Extract the [x, y] coordinate from the center of the cell holding the provided text.  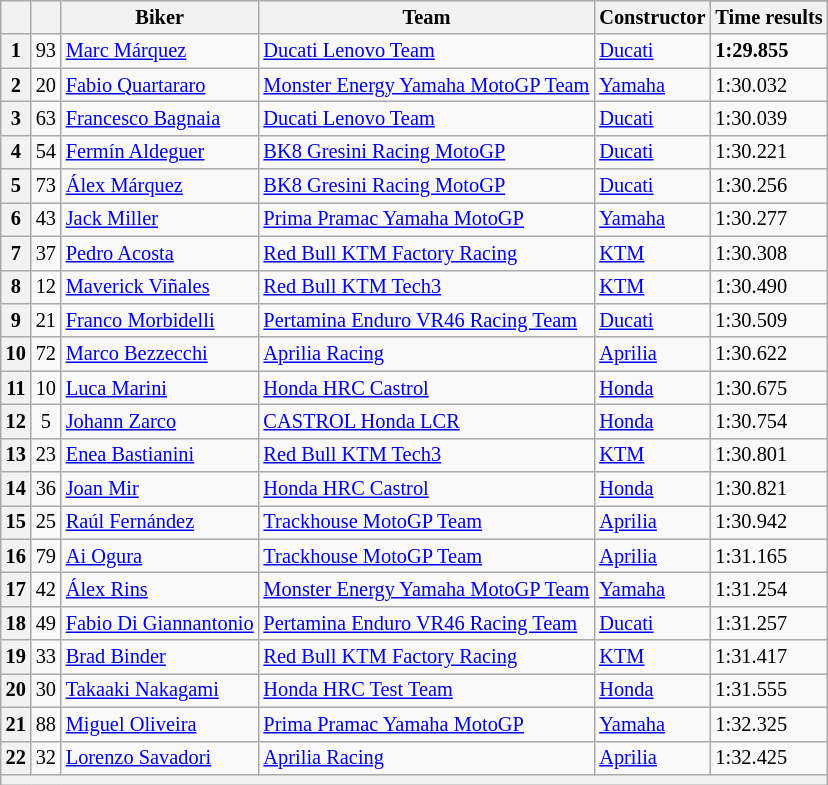
30 [46, 690]
14 [16, 489]
Fabio Quartararo [160, 85]
25 [46, 522]
15 [16, 522]
Jack Miller [160, 219]
Fabio Di Giannantonio [160, 623]
1:31.417 [768, 657]
1:30.942 [768, 522]
CASTROL Honda LCR [427, 421]
Álex Márquez [160, 186]
33 [46, 657]
18 [16, 623]
1:31.254 [768, 589]
Johann Zarco [160, 421]
Lorenzo Savadori [160, 758]
Takaaki Nakagami [160, 690]
1:30.308 [768, 253]
88 [46, 724]
1:29.855 [768, 51]
Honda HRC Test Team [427, 690]
4 [16, 152]
19 [16, 657]
Brad Binder [160, 657]
79 [46, 556]
1:30.221 [768, 152]
1:30.032 [768, 85]
Biker [160, 17]
17 [16, 589]
7 [16, 253]
43 [46, 219]
Miguel Oliveira [160, 724]
Marc Márquez [160, 51]
Marco Bezzecchi [160, 354]
Álex Rins [160, 589]
49 [46, 623]
Team [427, 17]
Ai Ogura [160, 556]
11 [16, 388]
1:30.821 [768, 489]
32 [46, 758]
Maverick Viñales [160, 287]
Luca Marini [160, 388]
Raúl Fernández [160, 522]
36 [46, 489]
1:30.256 [768, 186]
1:30.754 [768, 421]
1:31.555 [768, 690]
22 [16, 758]
1:30.622 [768, 354]
1:30.277 [768, 219]
Franco Morbidelli [160, 320]
Joan Mir [160, 489]
2 [16, 85]
Francesco Bagnaia [160, 118]
1:30.675 [768, 388]
73 [46, 186]
63 [46, 118]
23 [46, 455]
3 [16, 118]
72 [46, 354]
1:32.325 [768, 724]
1 [16, 51]
8 [16, 287]
93 [46, 51]
42 [46, 589]
Pedro Acosta [160, 253]
1:32.425 [768, 758]
54 [46, 152]
1:31.257 [768, 623]
Enea Bastianini [160, 455]
1:30.490 [768, 287]
Fermín Aldeguer [160, 152]
9 [16, 320]
6 [16, 219]
16 [16, 556]
1:30.039 [768, 118]
1:30.509 [768, 320]
37 [46, 253]
1:30.801 [768, 455]
1:31.165 [768, 556]
Constructor [652, 17]
Time results [768, 17]
13 [16, 455]
